Identify which cell holds the provided text, then report its (X, Y) central coordinate. 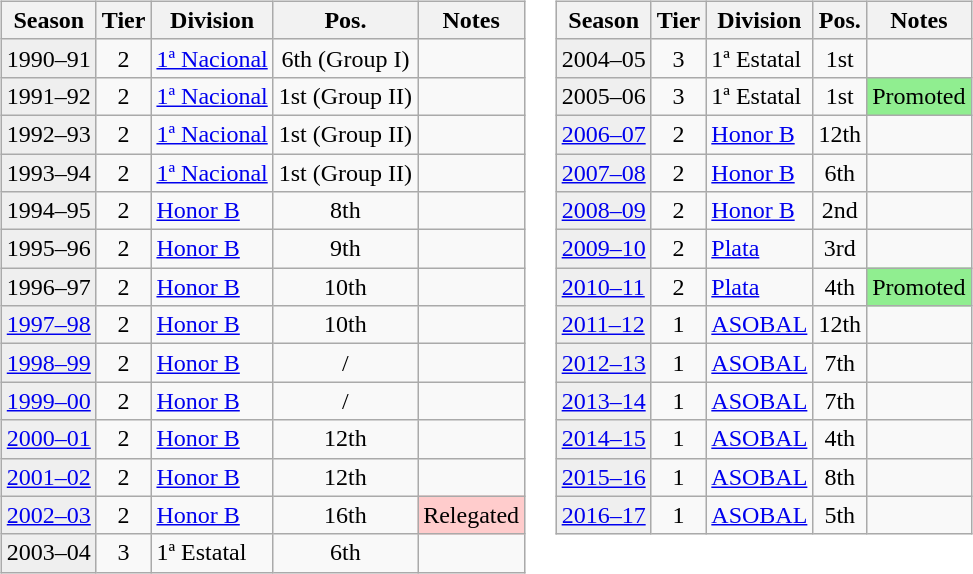
2001–02 (48, 477)
2014–15 (604, 439)
2008–09 (604, 211)
1993–94 (48, 173)
2002–03 (48, 515)
2007–08 (604, 173)
2005–06 (604, 96)
2009–10 (604, 249)
2000–01 (48, 439)
2006–07 (604, 134)
1991–92 (48, 96)
1996–97 (48, 287)
1992–93 (48, 134)
2010–11 (604, 287)
Relegated (472, 515)
1998–99 (48, 363)
1997–98 (48, 325)
1994–95 (48, 211)
3rd (840, 249)
1999–00 (48, 401)
5th (840, 515)
1990–91 (48, 58)
2016–17 (604, 515)
2004–05 (604, 58)
6th (Group I) (345, 58)
2011–12 (604, 325)
16th (345, 515)
2013–14 (604, 401)
2003–04 (48, 553)
2nd (840, 211)
1995–96 (48, 249)
2015–16 (604, 477)
2012–13 (604, 363)
9th (345, 249)
